Output the [x, y] coordinate of the center of the cell containing the given text.  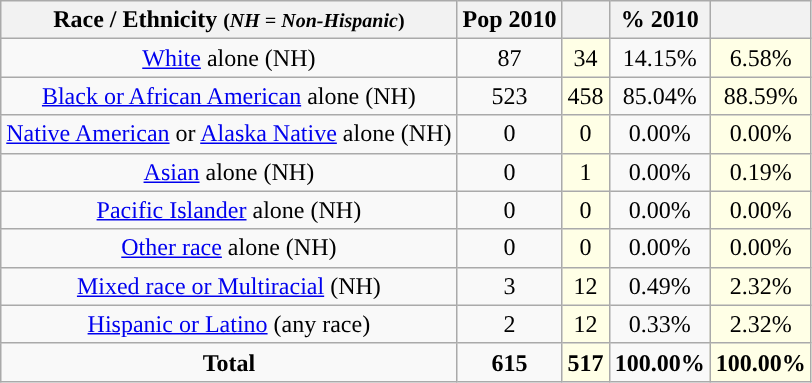
34 [586, 58]
Other race alone (NH) [229, 248]
87 [510, 58]
2 [510, 324]
615 [510, 362]
85.04% [660, 96]
Total [229, 362]
Hispanic or Latino (any race) [229, 324]
523 [510, 96]
% 2010 [660, 20]
3 [510, 286]
Asian alone (NH) [229, 172]
1 [586, 172]
Native American or Alaska Native alone (NH) [229, 134]
0.33% [660, 324]
Pacific Islander alone (NH) [229, 210]
0.19% [760, 172]
88.59% [760, 96]
White alone (NH) [229, 58]
Mixed race or Multiracial (NH) [229, 286]
0.49% [660, 286]
6.58% [760, 58]
Black or African American alone (NH) [229, 96]
517 [586, 362]
Race / Ethnicity (NH = Non-Hispanic) [229, 20]
Pop 2010 [510, 20]
458 [586, 96]
14.15% [660, 58]
